From the cell containing the given text, extract its center point as (X, Y) coordinate. 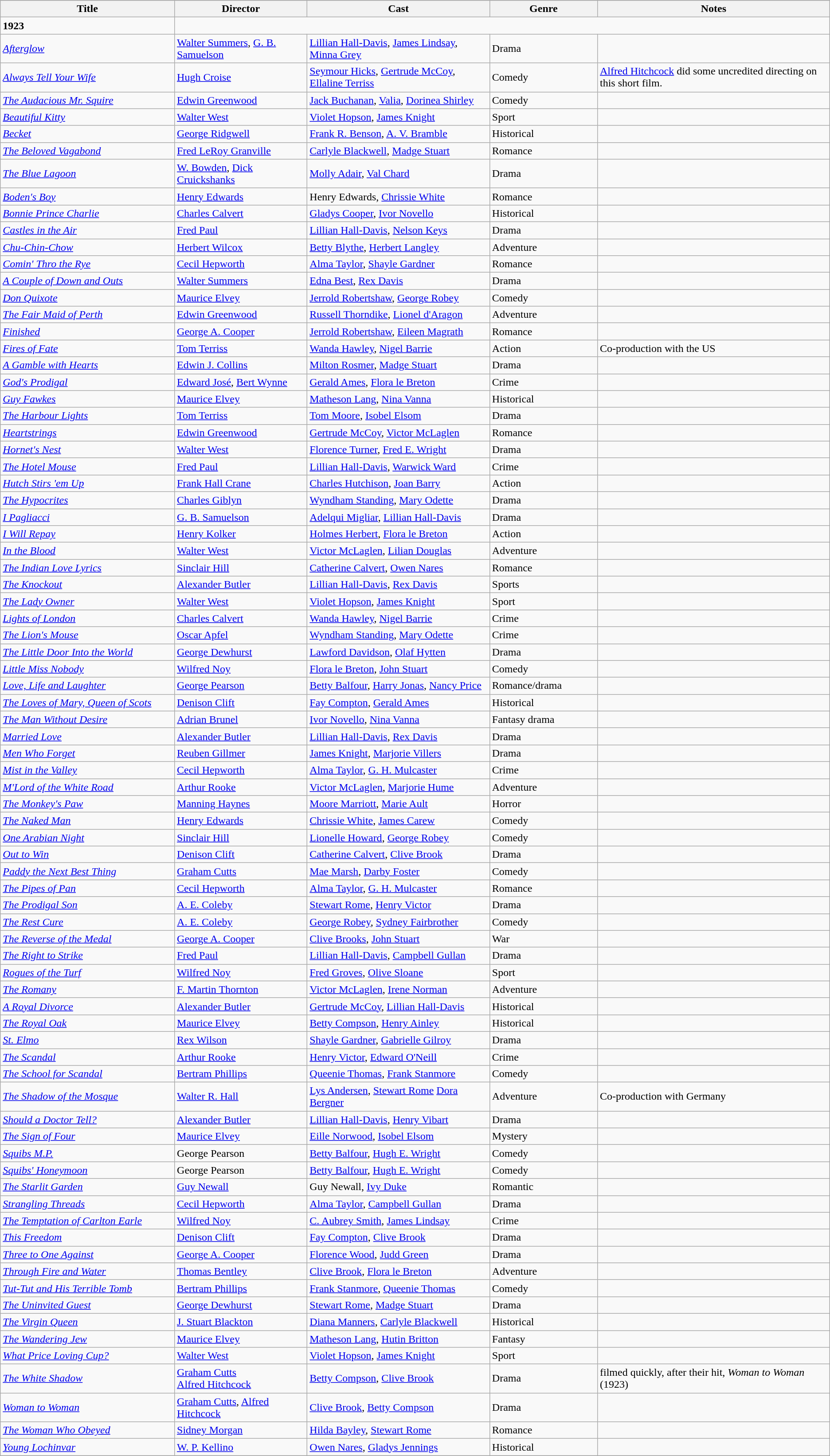
Fay Compton, Clive Brook (398, 1237)
Married Love (88, 736)
War (544, 939)
George Ridgwell (241, 134)
Lillian Hall-Davis, Henry Vibart (398, 1120)
Moore Marriott, Marie Ault (398, 804)
Adelqui Migliar, Lillian Hall-Davis (398, 517)
Guy Fawkes (88, 399)
Ivor Novello, Nina Vanna (398, 719)
Matheson Lang, Hutin Britton (398, 1339)
Mist in the Valley (88, 770)
The Little Door Into the World (88, 652)
Mae Marsh, Darby Foster (398, 871)
Oscar Apfel (241, 635)
Lillian Hall-Davis, Nelson Keys (398, 230)
Catherine Calvert, Owen Nares (398, 568)
Notes (713, 9)
Lionelle Howard, George Robey (398, 838)
Edwin J. Collins (241, 365)
Graham CuttsAlfred Hitchcock (241, 1378)
One Arabian Night (88, 838)
Catherine Calvert, Clive Brook (398, 855)
A Couple of Down and Outs (88, 281)
Should a Doctor Tell? (88, 1120)
The Reverse of the Medal (88, 939)
I Pagliacci (88, 517)
Bonnie Prince Charlie (88, 213)
A Gamble with Hearts (88, 365)
Jack Buchanan, Valia, Dorinea Shirley (398, 100)
I Will Repay (88, 534)
Graham Cutts (241, 871)
Cast (398, 9)
The Beloved Vagabond (88, 151)
Milton Rosmer, Madge Stuart (398, 365)
Clive Brooks, John Stuart (398, 939)
Matheson Lang, Nina Vanna (398, 399)
Frank R. Benson, A. V. Bramble (398, 134)
The Romany (88, 989)
Paddy the Next Best Thing (88, 871)
Walter Summers (241, 281)
Sidney Morgan (241, 1430)
Rex Wilson (241, 1040)
Young Lochinvar (88, 1447)
Comin' Thro the Rye (88, 264)
Title (88, 9)
Adrian Brunel (241, 719)
The White Shadow (88, 1378)
The Lion's Mouse (88, 635)
Shayle Gardner, Gabrielle Gilroy (398, 1040)
In the Blood (88, 551)
Diana Manners, Carlyle Blackwell (398, 1322)
Fantasy drama (544, 719)
The Naked Man (88, 821)
Hugh Croise (241, 77)
The Knockout (88, 585)
Holmes Herbert, Flora le Breton (398, 534)
Henry Kolker (241, 534)
Manning Haynes (241, 804)
The Hotel Mouse (88, 466)
Betty Balfour, Harry Jonas, Nancy Price (398, 686)
What Price Loving Cup? (88, 1356)
St. Elmo (88, 1040)
Russell Thorndike, Lionel d'Aragon (398, 315)
The Woman Who Obeyed (88, 1430)
Florence Turner, Fred E. Wright (398, 449)
Chu-Chin-Chow (88, 247)
Betty Blythe, Herbert Langley (398, 247)
The Prodigal Son (88, 905)
Victor McLaglen, Marjorie Hume (398, 787)
Graham Cutts, Alfred Hitchcock (241, 1408)
Director (241, 9)
Victor McLaglen, Irene Norman (398, 989)
The Scandal (88, 1057)
The Blue Lagoon (88, 174)
The School for Scandal (88, 1074)
A Royal Divorce (88, 1006)
The Fair Maid of Perth (88, 315)
Afterglow (88, 49)
The Sign of Four (88, 1136)
Florence Wood, Judd Green (398, 1254)
The Right to Strike (88, 956)
This Freedom (88, 1237)
Frank Hall Crane (241, 483)
Tut-Tut and His Terrible Tomb (88, 1288)
Henry Edwards, Chrissie White (398, 196)
C. Aubrey Smith, James Lindsay (398, 1221)
James Knight, Marjorie Villers (398, 753)
Lys Andersen, Stewart Rome Dora Bergner (398, 1097)
Woman to Woman (88, 1408)
Reuben Gillmer (241, 753)
Flora le Breton, John Stuart (398, 669)
Becket (88, 134)
Castles in the Air (88, 230)
Herbert Wilcox (241, 247)
Alma Taylor, Campbell Gullan (398, 1204)
Seymour Hicks, Gertrude McCoy, Ellaline Terriss (398, 77)
The Man Without Desire (88, 719)
Henry Victor, Edward O'Neill (398, 1057)
Finished (88, 332)
The Royal Oak (88, 1023)
The Pipes of Pan (88, 888)
Edna Best, Rex Davis (398, 281)
W. P. Kellino (241, 1447)
M'Lord of the White Road (88, 787)
The Indian Love Lyrics (88, 568)
Fay Compton, Gerald Ames (398, 703)
Fantasy (544, 1339)
Edward José, Bert Wynne (241, 382)
Horror (544, 804)
Genre (544, 9)
The Uninvited Guest (88, 1305)
Hutch Stirs 'em Up (88, 483)
Lillian Hall-Davis, James Lindsay, Minna Grey (398, 49)
Betty Compson, Henry Ainley (398, 1023)
Gerald Ames, Flora le Breton (398, 382)
Always Tell Your Wife (88, 77)
Owen Nares, Gladys Jennings (398, 1447)
Heartstrings (88, 433)
The Monkey's Paw (88, 804)
Hilda Bayley, Stewart Rome (398, 1430)
The Wandering Jew (88, 1339)
The Lady Owner (88, 601)
Charles Hutchison, Joan Barry (398, 483)
Guy Newall, Ivy Duke (398, 1187)
Gertrude McCoy, Victor McLaglen (398, 433)
Carlyle Blackwell, Madge Stuart (398, 151)
Fred LeRoy Granville (241, 151)
W. Bowden, Dick Cruickshanks (241, 174)
Thomas Bentley (241, 1271)
The Virgin Queen (88, 1322)
Gertrude McCoy, Lillian Hall-Davis (398, 1006)
Little Miss Nobody (88, 669)
Chrissie White, James Carew (398, 821)
Hornet's Nest (88, 449)
Out to Win (88, 855)
Tom Moore, Isobel Elsom (398, 416)
Boden's Boy (88, 196)
Lillian Hall-Davis, Campbell Gullan (398, 956)
Queenie Thomas, Frank Stanmore (398, 1074)
Mystery (544, 1136)
Frank Stanmore, Queenie Thomas (398, 1288)
The Temptation of Carlton Earle (88, 1221)
The Harbour Lights (88, 416)
Lillian Hall-Davis, Warwick Ward (398, 466)
Eille Norwood, Isobel Elsom (398, 1136)
Lights of London (88, 618)
Co-production with Germany (713, 1097)
Alma Taylor, Shayle Gardner (398, 264)
Walter Summers, G. B. Samuelson (241, 49)
Squibs' Honeymoon (88, 1170)
Clive Brook, Betty Compson (398, 1408)
Fires of Fate (88, 348)
Guy Newall (241, 1187)
Romantic (544, 1187)
F. Martin Thornton (241, 989)
Don Quixote (88, 298)
filmed quickly, after their hit, Woman to Woman (1923) (713, 1378)
Molly Adair, Val Chard (398, 174)
Romance/drama (544, 686)
Squibs M.P. (88, 1153)
Alfred Hitchcock did some uncredited directing on this short film. (713, 77)
Betty Compson, Clive Brook (398, 1378)
Walter R. Hall (241, 1097)
Fred Groves, Olive Sloane (398, 972)
The Rest Cure (88, 922)
Gladys Cooper, Ivor Novello (398, 213)
Stewart Rome, Madge Stuart (398, 1305)
Victor McLaglen, Lilian Douglas (398, 551)
The Hypocrites (88, 500)
Charles Giblyn (241, 500)
Rogues of the Turf (88, 972)
Co-production with the US (713, 348)
God's Prodigal (88, 382)
Beautiful Kitty (88, 117)
Love, Life and Laughter (88, 686)
Jerrold Robertshaw, Eileen Magrath (398, 332)
Strangling Threads (88, 1204)
J. Stuart Blackton (241, 1322)
Sports (544, 585)
The Loves of Mary, Queen of Scots (88, 703)
The Shadow of the Mosque (88, 1097)
Jerrold Robertshaw, George Robey (398, 298)
G. B. Samuelson (241, 517)
Through Fire and Water (88, 1271)
Stewart Rome, Henry Victor (398, 905)
Clive Brook, Flora le Breton (398, 1271)
The Audacious Mr. Squire (88, 100)
Men Who Forget (88, 753)
George Robey, Sydney Fairbrother (398, 922)
The Starlit Garden (88, 1187)
Lawford Davidson, Olaf Hytten (398, 652)
Three to One Against (88, 1254)
1923 (88, 26)
